Identify which cell holds the provided text, then report its (x, y) central coordinate. 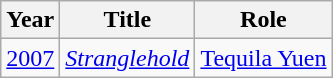
Title (128, 20)
Tequila Yuen (264, 58)
Stranglehold (128, 58)
Year (30, 20)
2007 (30, 58)
Role (264, 20)
